Return [X, Y] of the center of cell containing provided text 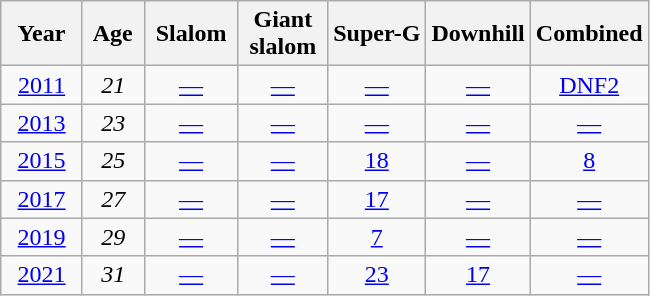
Downhill [478, 34]
2011 [42, 85]
Giant slalom [283, 34]
7 [377, 237]
25 [113, 161]
2021 [42, 275]
Slalom [191, 34]
21 [113, 85]
2017 [42, 199]
18 [377, 161]
31 [113, 275]
29 [113, 237]
2015 [42, 161]
Age [113, 34]
Year [42, 34]
8 [589, 161]
2013 [42, 123]
Super-G [377, 34]
Combined [589, 34]
27 [113, 199]
2019 [42, 237]
DNF2 [589, 85]
